For the text-containing cell, return its midpoint in [X, Y] coordinate format. 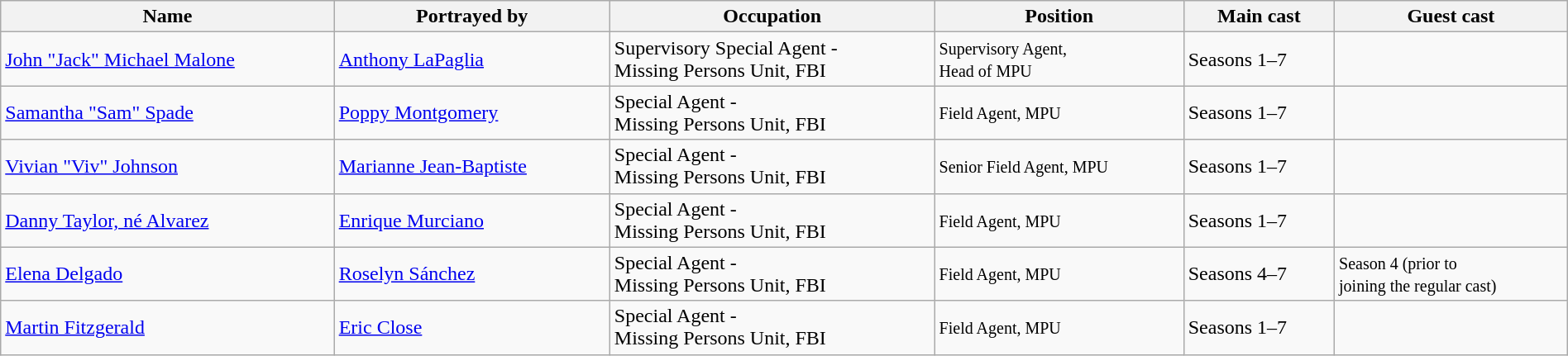
Danny Taylor, né Alvarez [167, 220]
Guest cast [1451, 17]
Seasons 4–7 [1259, 274]
Supervisory Agent,Head of MPU [1059, 59]
Samantha "Sam" Spade [167, 112]
Anthony LaPaglia [471, 59]
Poppy Montgomery [471, 112]
Senior Field Agent, MPU [1059, 167]
Supervisory Special Agent -Missing Persons Unit, FBI [772, 59]
Elena Delgado [167, 274]
Name [167, 17]
John "Jack" Michael Malone [167, 59]
Roselyn Sánchez [471, 274]
Marianne Jean-Baptiste [471, 167]
Occupation [772, 17]
Enrique Murciano [471, 220]
Eric Close [471, 327]
Portrayed by [471, 17]
Vivian "Viv" Johnson [167, 167]
Position [1059, 17]
Season 4 (prior tojoining the regular cast) [1451, 274]
Martin Fitzgerald [167, 327]
Main cast [1259, 17]
